For the text-containing cell, return its midpoint in [X, Y] coordinate format. 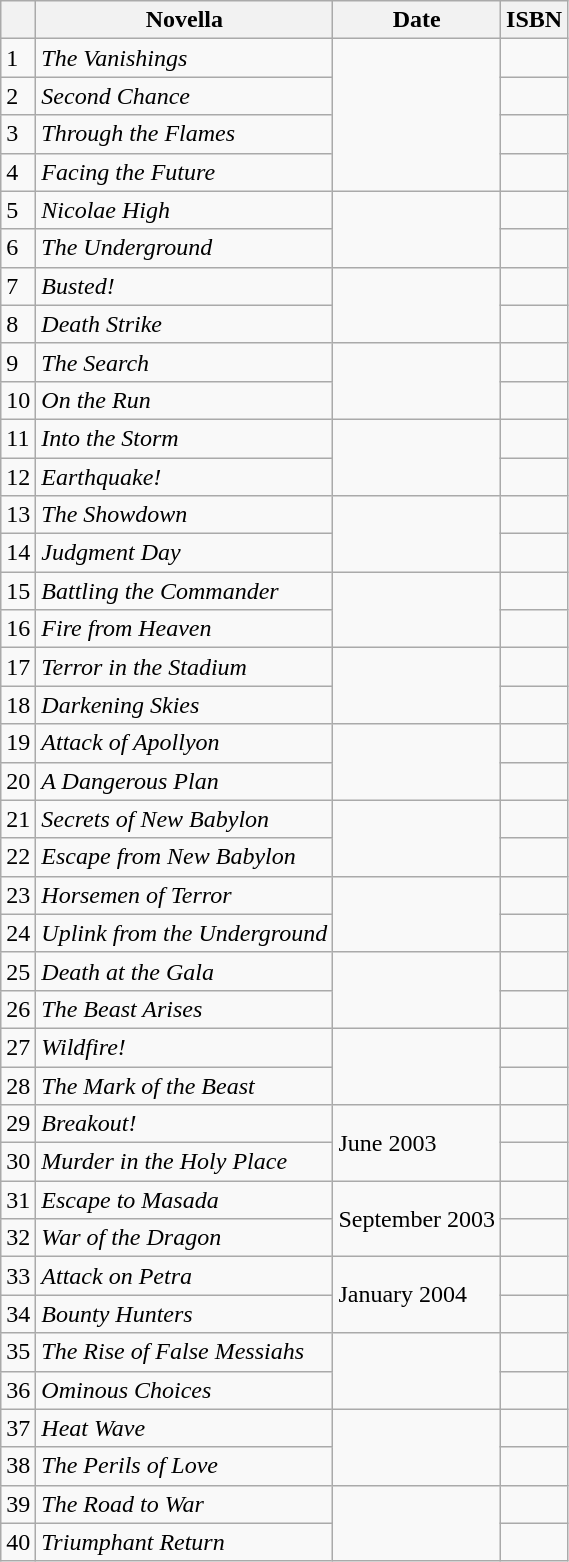
Secrets of New Babylon [184, 819]
Murder in the Holy Place [184, 1162]
Into the Storm [184, 438]
Terror in the Stadium [184, 667]
Nicolae High [184, 210]
16 [18, 629]
Facing the Future [184, 172]
31 [18, 1200]
17 [18, 667]
40 [18, 1542]
26 [18, 1009]
War of the Dragon [184, 1238]
8 [18, 324]
On the Run [184, 400]
Uplink from the Underground [184, 933]
39 [18, 1504]
Attack on Petra [184, 1276]
Death Strike [184, 324]
The Rise of False Messiahs [184, 1352]
A Dangerous Plan [184, 781]
36 [18, 1390]
ISBN [534, 20]
24 [18, 933]
Escape to Masada [184, 1200]
The Perils of Love [184, 1466]
June 2003 [417, 1143]
Attack of Apollyon [184, 743]
27 [18, 1047]
Darkening Skies [184, 705]
Busted! [184, 286]
Earthquake! [184, 477]
1 [18, 58]
Death at the Gala [184, 971]
22 [18, 857]
33 [18, 1276]
29 [18, 1124]
Battling the Commander [184, 591]
Novella [184, 20]
28 [18, 1085]
Bounty Hunters [184, 1314]
30 [18, 1162]
The Mark of the Beast [184, 1085]
Second Chance [184, 96]
12 [18, 477]
Judgment Day [184, 553]
18 [18, 705]
14 [18, 553]
32 [18, 1238]
20 [18, 781]
Date [417, 20]
7 [18, 286]
3 [18, 134]
2 [18, 96]
Horsemen of Terror [184, 895]
Breakout! [184, 1124]
Fire from Heaven [184, 629]
4 [18, 172]
The Vanishings [184, 58]
9 [18, 362]
Through the Flames [184, 134]
Wildfire! [184, 1047]
25 [18, 971]
35 [18, 1352]
The Beast Arises [184, 1009]
Triumphant Return [184, 1542]
34 [18, 1314]
15 [18, 591]
Ominous Choices [184, 1390]
Escape from New Babylon [184, 857]
23 [18, 895]
5 [18, 210]
The Underground [184, 248]
The Road to War [184, 1504]
January 2004 [417, 1295]
The Showdown [184, 515]
Heat Wave [184, 1428]
11 [18, 438]
10 [18, 400]
37 [18, 1428]
13 [18, 515]
38 [18, 1466]
19 [18, 743]
21 [18, 819]
September 2003 [417, 1219]
6 [18, 248]
The Search [184, 362]
